For the text-containing cell, return its midpoint in [X, Y] coordinate format. 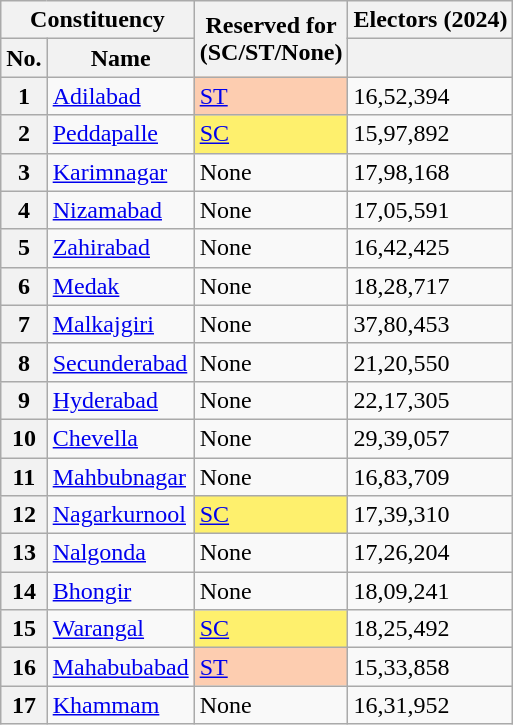
8 [24, 362]
16,52,394 [430, 96]
12 [24, 515]
16,42,425 [430, 248]
2 [24, 134]
Mahabubabad [120, 667]
10 [24, 438]
1 [24, 96]
9 [24, 400]
17,98,168 [430, 172]
Peddapalle [120, 134]
18,25,492 [430, 629]
3 [24, 172]
6 [24, 286]
Adilabad [120, 96]
16 [24, 667]
Bhongir [120, 591]
Secunderabad [120, 362]
Nizamabad [120, 210]
15 [24, 629]
Warangal [120, 629]
Nalgonda [120, 553]
Chevella [120, 438]
18,28,717 [430, 286]
Name [120, 58]
13 [24, 553]
37,80,453 [430, 324]
18,09,241 [430, 591]
14 [24, 591]
Malkajgiri [120, 324]
Reserved for(SC/ST/None) [271, 39]
Khammam [120, 705]
17,39,310 [430, 515]
17,26,204 [430, 553]
16,83,709 [430, 477]
Karimnagar [120, 172]
7 [24, 324]
15,33,858 [430, 667]
11 [24, 477]
No. [24, 58]
Nagarkurnool [120, 515]
Hyderabad [120, 400]
Medak [120, 286]
Mahbubnagar [120, 477]
Constituency [98, 20]
17 [24, 705]
22,17,305 [430, 400]
Electors (2024) [430, 20]
5 [24, 248]
21,20,550 [430, 362]
16,31,952 [430, 705]
17,05,591 [430, 210]
29,39,057 [430, 438]
15,97,892 [430, 134]
4 [24, 210]
Zahirabad [120, 248]
